Determine the (X, Y) coordinate at the center of the cell enclosing the given text.  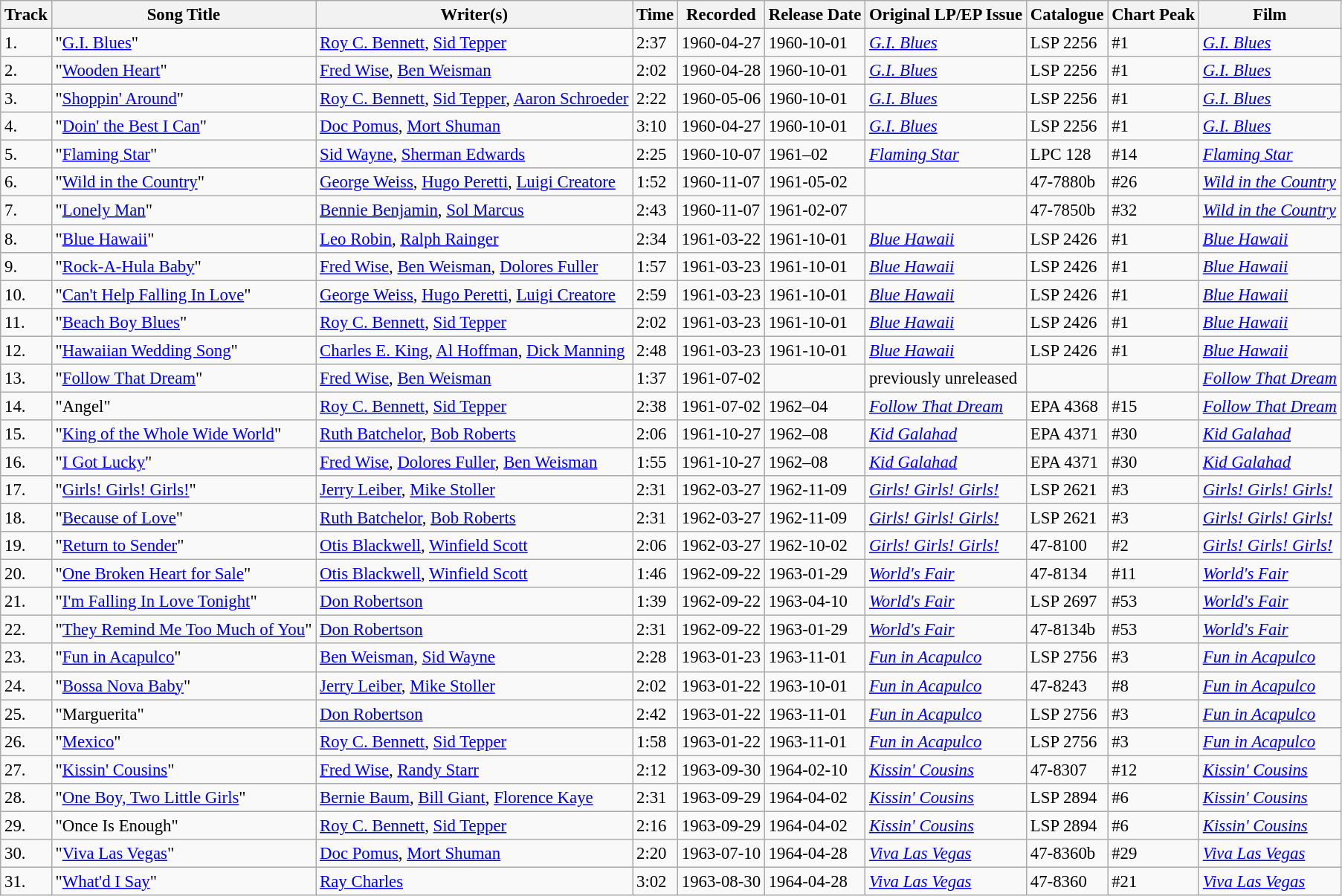
18. (26, 518)
Bernie Baum, Bill Giant, Florence Kaye (474, 798)
Sid Wayne, Sherman Edwards (474, 155)
2. (26, 71)
#21 (1154, 881)
"Return to Sender" (184, 546)
2:20 (656, 854)
1:39 (656, 602)
15. (26, 434)
10. (26, 294)
1961-03-22 (721, 239)
"They Remind Me Too Much of You" (184, 630)
Leo Robin, Ralph Rainger (474, 239)
1. (26, 43)
Ray Charles (474, 881)
1:52 (656, 182)
Charles E. King, Al Hoffman, Dick Manning (474, 350)
21. (26, 602)
28. (26, 798)
Writer(s) (474, 15)
31. (26, 881)
47-8360b (1068, 854)
2:48 (656, 350)
"Blue Hawaii" (184, 239)
2:38 (656, 406)
19. (26, 546)
"Follow That Dream" (184, 378)
8. (26, 239)
1963-09-30 (721, 770)
Time (656, 15)
23. (26, 658)
16. (26, 462)
"Fun in Acapulco" (184, 658)
#11 (1154, 574)
LPC 128 (1068, 155)
Fred Wise, Dolores Fuller, Ben Weisman (474, 462)
12. (26, 350)
Fred Wise, Ben Weisman, Dolores Fuller (474, 266)
29. (26, 825)
Film (1270, 15)
"Wild in the Country" (184, 182)
"Mexico" (184, 741)
#14 (1154, 155)
"One Broken Heart for Sale" (184, 574)
47-8134 (1068, 574)
LSP 2697 (1068, 602)
17. (26, 490)
#12 (1154, 770)
Original LP/EP Issue (946, 15)
previously unreleased (946, 378)
"Rock-A-Hula Baby" (184, 266)
"Hawaiian Wedding Song" (184, 350)
Song Title (184, 15)
2:42 (656, 714)
1963-08-30 (721, 881)
1:57 (656, 266)
#8 (1154, 686)
"Once Is Enough" (184, 825)
"Because of Love" (184, 518)
"I'm Falling In Love Tonight" (184, 602)
20. (26, 574)
1963-01-23 (721, 658)
47-8360 (1068, 881)
"Lonely Man" (184, 210)
#29 (1154, 854)
"Angel" (184, 406)
Release Date (815, 15)
47-8100 (1068, 546)
"Shoppin' Around" (184, 99)
Fred Wise, Randy Starr (474, 770)
"Wooden Heart" (184, 71)
Track (26, 15)
2:16 (656, 825)
1961-02-07 (815, 210)
47-8243 (1068, 686)
25. (26, 714)
1963-04-10 (815, 602)
2:37 (656, 43)
11. (26, 322)
1961–02 (815, 155)
30. (26, 854)
Chart Peak (1154, 15)
Roy C. Bennett, Sid Tepper, Aaron Schroeder (474, 99)
1:37 (656, 378)
1960-05-06 (721, 99)
24. (26, 686)
Recorded (721, 15)
22. (26, 630)
2:43 (656, 210)
"Beach Boy Blues" (184, 322)
EPA 4368 (1068, 406)
1963-10-01 (815, 686)
Bennie Benjamin, Sol Marcus (474, 210)
27. (26, 770)
#32 (1154, 210)
1:55 (656, 462)
13. (26, 378)
14. (26, 406)
1:58 (656, 741)
3:02 (656, 881)
"Doin' the Best I Can" (184, 126)
47-7850b (1068, 210)
#15 (1154, 406)
1961-05-02 (815, 182)
1963-07-10 (721, 854)
"One Boy, Two Little Girls" (184, 798)
2:12 (656, 770)
26. (26, 741)
2:22 (656, 99)
7. (26, 210)
6. (26, 182)
2:25 (656, 155)
1:46 (656, 574)
3. (26, 99)
"King of the Whole Wide World" (184, 434)
1962–04 (815, 406)
47-8307 (1068, 770)
"G.I. Blues" (184, 43)
#26 (1154, 182)
Catalogue (1068, 15)
47-8134b (1068, 630)
47-7880b (1068, 182)
2:34 (656, 239)
"Kissin' Cousins" (184, 770)
3:10 (656, 126)
9. (26, 266)
5. (26, 155)
"Can't Help Falling In Love" (184, 294)
"Flaming Star" (184, 155)
"I Got Lucky" (184, 462)
2:59 (656, 294)
Ben Weisman, Sid Wayne (474, 658)
1960-10-07 (721, 155)
1960-04-28 (721, 71)
2:28 (656, 658)
"Girls! Girls! Girls!" (184, 490)
4. (26, 126)
"Viva Las Vegas" (184, 854)
#2 (1154, 546)
"Bossa Nova Baby" (184, 686)
1962-10-02 (815, 546)
"What'd I Say" (184, 881)
"Marguerita" (184, 714)
1964-02-10 (815, 770)
